Pinpoint the cell where the given text exists, returning its [x, y] midpoint coordinate. 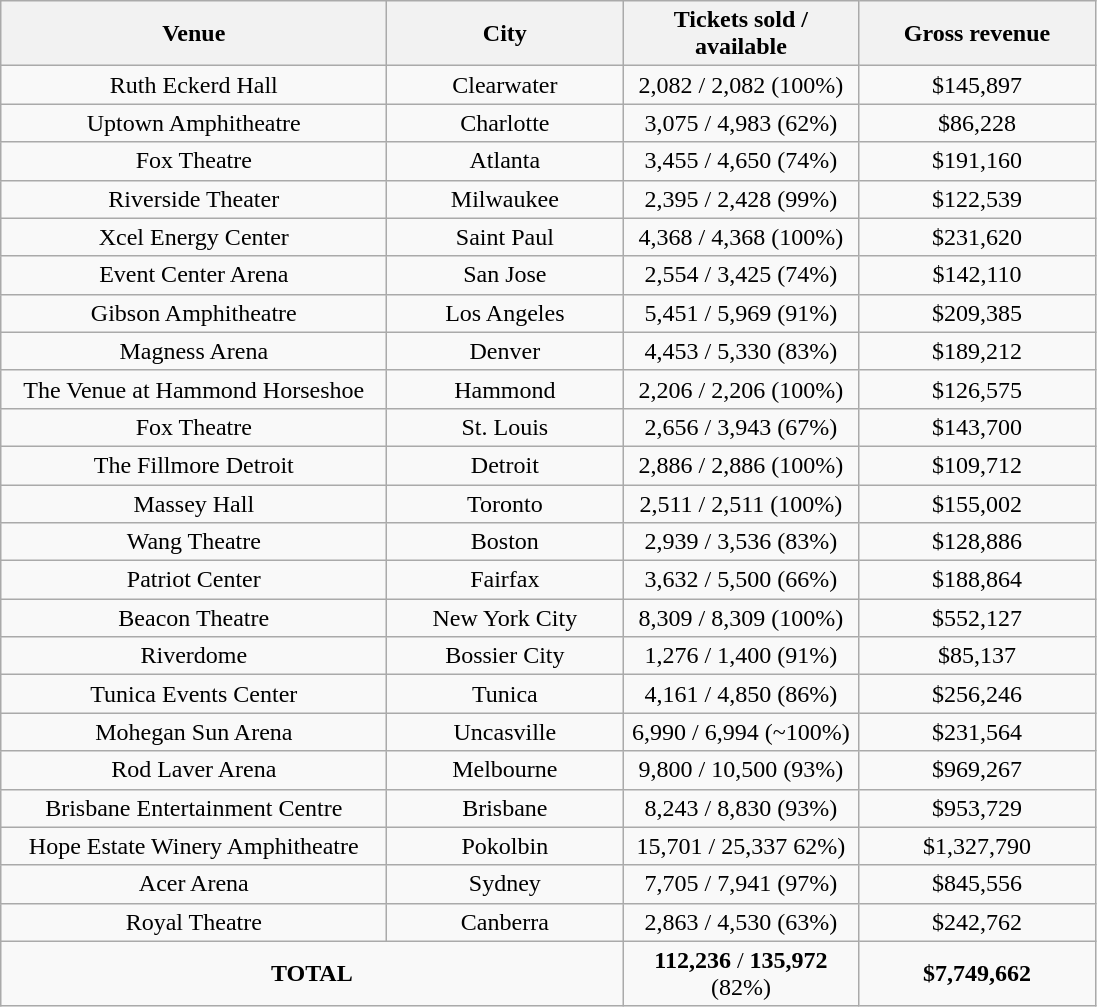
4,453 / 5,330 (83%) [741, 351]
Clearwater [505, 85]
Royal Theatre [194, 922]
Sydney [505, 884]
$256,246 [977, 694]
Event Center Arena [194, 275]
$209,385 [977, 313]
Mohegan Sun Arena [194, 732]
8,309 / 8,309 (100%) [741, 618]
7,705 / 7,941 (97%) [741, 884]
Boston [505, 542]
$191,160 [977, 161]
Detroit [505, 465]
San Jose [505, 275]
Xcel Energy Center [194, 237]
2,395 / 2,428 (99%) [741, 199]
$242,762 [977, 922]
4,161 / 4,850 (86%) [741, 694]
$86,228 [977, 123]
Beacon Theatre [194, 618]
Brisbane Entertainment Centre [194, 808]
The Venue at Hammond Horseshoe [194, 389]
Venue [194, 34]
Hammond [505, 389]
$128,886 [977, 542]
$969,267 [977, 770]
$122,539 [977, 199]
4,368 / 4,368 (100%) [741, 237]
The Fillmore Detroit [194, 465]
1,276 / 1,400 (91%) [741, 656]
Gibson Amphitheatre [194, 313]
3,632 / 5,500 (66%) [741, 580]
$189,212 [977, 351]
Rod Laver Arena [194, 770]
3,455 / 4,650 (74%) [741, 161]
Canberra [505, 922]
15,701 / 25,337 62%) [741, 846]
Gross revenue [977, 34]
9,800 / 10,500 (93%) [741, 770]
Uptown Amphitheatre [194, 123]
$143,700 [977, 427]
Charlotte [505, 123]
Brisbane [505, 808]
Atlanta [505, 161]
Acer Arena [194, 884]
Pokolbin [505, 846]
City [505, 34]
TOTAL [312, 974]
Magness Arena [194, 351]
Bossier City [505, 656]
2,511 / 2,511 (100%) [741, 503]
Riverdome [194, 656]
Fairfax [505, 580]
5,451 / 5,969 (91%) [741, 313]
$188,864 [977, 580]
6,990 / 6,994 (~100%) [741, 732]
$953,729 [977, 808]
2,656 / 3,943 (67%) [741, 427]
2,863 / 4,530 (63%) [741, 922]
New York City [505, 618]
$126,575 [977, 389]
Tunica [505, 694]
Wang Theatre [194, 542]
2,082 / 2,082 (100%) [741, 85]
Hope Estate Winery Amphitheatre [194, 846]
2,206 / 2,206 (100%) [741, 389]
2,939 / 3,536 (83%) [741, 542]
Tunica Events Center [194, 694]
2,554 / 3,425 (74%) [741, 275]
3,075 / 4,983 (62%) [741, 123]
Los Angeles [505, 313]
Uncasville [505, 732]
112,236 / 135,972 (82%) [741, 974]
$142,110 [977, 275]
$155,002 [977, 503]
Massey Hall [194, 503]
$7,749,662 [977, 974]
$85,137 [977, 656]
Melbourne [505, 770]
$231,620 [977, 237]
Tickets sold / available [741, 34]
St. Louis [505, 427]
Riverside Theater [194, 199]
8,243 / 8,830 (93%) [741, 808]
$109,712 [977, 465]
$845,556 [977, 884]
Milwaukee [505, 199]
Patriot Center [194, 580]
Saint Paul [505, 237]
2,886 / 2,886 (100%) [741, 465]
$552,127 [977, 618]
$231,564 [977, 732]
Toronto [505, 503]
$1,327,790 [977, 846]
Ruth Eckerd Hall [194, 85]
$145,897 [977, 85]
Denver [505, 351]
